Capture the cell that displays the provided text and extract its (X, Y) central coordinate. 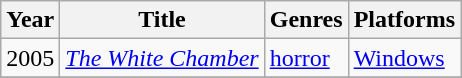
Platforms (404, 20)
Windows (404, 58)
Title (162, 20)
Year (30, 20)
Genres (306, 20)
2005 (30, 58)
horror (306, 58)
The White Chamber (162, 58)
